Capture the cell that displays the provided text and extract its [x, y] central coordinate. 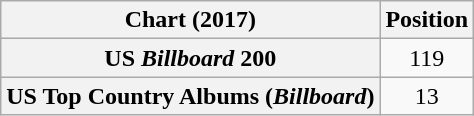
US Top Country Albums (Billboard) [190, 96]
119 [427, 58]
US Billboard 200 [190, 58]
13 [427, 96]
Position [427, 20]
Chart (2017) [190, 20]
